Search for the cell housing the specified text and yield its (x, y) center coordinate. 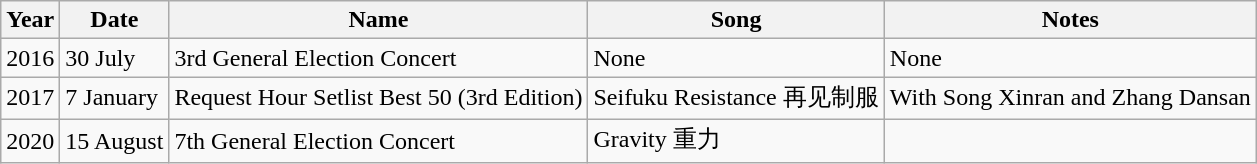
2016 (30, 58)
Seifuku Resistance 再见制服 (736, 98)
With Song Xinran and Zhang Dansan (1070, 98)
2017 (30, 98)
Song (736, 20)
7 January (114, 98)
Request Hour Setlist Best 50 (3rd Edition) (378, 98)
Name (378, 20)
Gravity 重力 (736, 140)
30 July (114, 58)
Notes (1070, 20)
2020 (30, 140)
3rd General Election Concert (378, 58)
Date (114, 20)
7th General Election Concert (378, 140)
15 August (114, 140)
Year (30, 20)
